Capture the cell that displays the provided text and extract its [x, y] central coordinate. 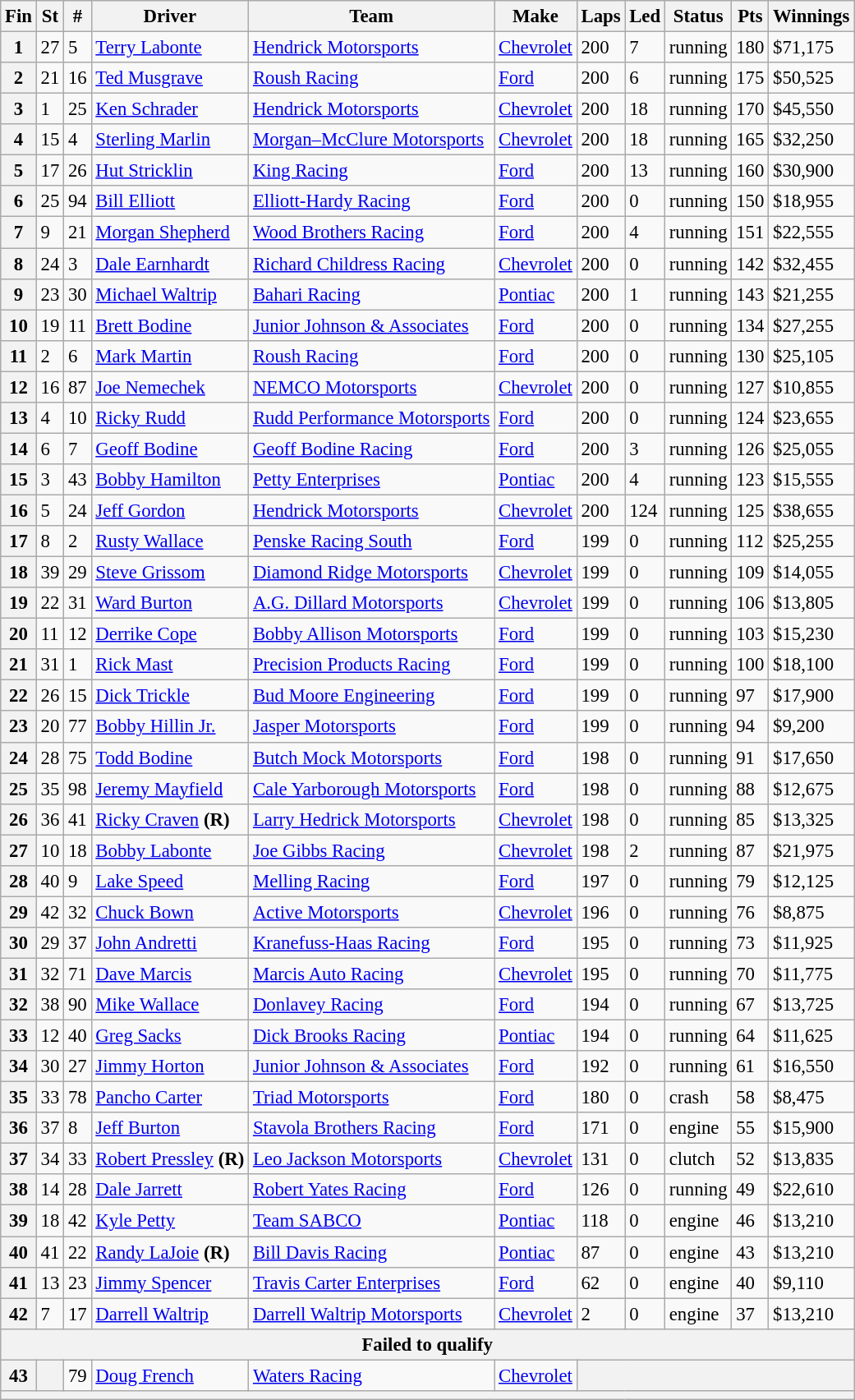
$11,775 [811, 974]
175 [751, 78]
Bobby Hamilton [170, 480]
192 [601, 1066]
$38,655 [811, 510]
150 [751, 201]
Sterling Marlin [170, 140]
Travis Carter Enterprises [371, 1283]
Hut Stricklin [170, 171]
151 [751, 233]
Joe Gibbs Racing [371, 850]
King Racing [371, 171]
55 [751, 1128]
Morgan Shepherd [170, 233]
Terry Labonte [170, 48]
Waters Racing [371, 1375]
$11,925 [811, 943]
Leo Jackson Motorsports [371, 1159]
$45,550 [811, 109]
Bahari Racing [371, 294]
John Andretti [170, 943]
Joe Nemechek [170, 387]
$11,625 [811, 1036]
Ted Musgrave [170, 78]
Cale Yarborough Motorsports [371, 789]
Team [371, 16]
Ward Burton [170, 603]
123 [751, 480]
$71,175 [811, 48]
Derrike Cope [170, 634]
Butch Mock Motorsports [371, 758]
Jeremy Mayfield [170, 789]
98 [77, 789]
Larry Hedrick Motorsports [371, 819]
$13,325 [811, 819]
134 [751, 325]
$18,100 [811, 665]
90 [77, 1005]
Bobby Labonte [170, 850]
Failed to qualify [427, 1344]
71 [77, 974]
$16,550 [811, 1066]
70 [751, 974]
118 [601, 1221]
Randy LaJoie (R) [170, 1252]
Dale Jarrett [170, 1190]
Diamond Ridge Motorsports [371, 573]
Stavola Brothers Racing [371, 1128]
Robert Yates Racing [371, 1190]
Mark Martin [170, 356]
46 [751, 1221]
73 [751, 943]
$15,555 [811, 480]
Jasper Motorsports [371, 727]
75 [77, 758]
Pancho Carter [170, 1098]
76 [751, 912]
112 [751, 541]
St [49, 16]
clutch [698, 1159]
Triad Motorsports [371, 1098]
Geoff Bodine Racing [371, 449]
$9,110 [811, 1283]
$32,455 [811, 264]
Ricky Craven (R) [170, 819]
$9,200 [811, 727]
Jeff Burton [170, 1128]
Led [646, 16]
Doug French [170, 1375]
$8,875 [811, 912]
Darrell Waltrip [170, 1314]
Driver [170, 16]
Donlavey Racing [371, 1005]
Penske Racing South [371, 541]
196 [601, 912]
Bill Elliott [170, 201]
Status [698, 16]
Morgan–McClure Motorsports [371, 140]
100 [751, 665]
Dick Trickle [170, 696]
Richard Childress Racing [371, 264]
$14,055 [811, 573]
$22,610 [811, 1190]
Lake Speed [170, 882]
143 [751, 294]
Pts [751, 16]
61 [751, 1066]
Rudd Performance Motorsports [371, 418]
$27,255 [811, 325]
Laps [601, 16]
Dick Brooks Racing [371, 1036]
Michael Waltrip [170, 294]
A.G. Dillard Motorsports [371, 603]
Mike Wallace [170, 1005]
Greg Sacks [170, 1036]
$15,230 [811, 634]
$23,655 [811, 418]
# [77, 16]
142 [751, 264]
$13,835 [811, 1159]
125 [751, 510]
103 [751, 634]
85 [751, 819]
Marcis Auto Racing [371, 974]
Active Motorsports [371, 912]
Melling Racing [371, 882]
$8,475 [811, 1098]
Dave Marcis [170, 974]
NEMCO Motorsports [371, 387]
88 [751, 789]
160 [751, 171]
Bill Davis Racing [371, 1252]
$15,900 [811, 1128]
$25,105 [811, 356]
Jeff Gordon [170, 510]
$25,055 [811, 449]
Petty Enterprises [371, 480]
64 [751, 1036]
Todd Bodine [170, 758]
Make [536, 16]
Elliott-Hardy Racing [371, 201]
170 [751, 109]
58 [751, 1098]
Kyle Petty [170, 1221]
97 [751, 696]
$17,650 [811, 758]
131 [601, 1159]
$12,675 [811, 789]
$18,955 [811, 201]
49 [751, 1190]
$12,125 [811, 882]
109 [751, 573]
67 [751, 1005]
Chuck Bown [170, 912]
Ricky Rudd [170, 418]
Darrell Waltrip Motorsports [371, 1314]
165 [751, 140]
106 [751, 603]
Wood Brothers Racing [371, 233]
127 [751, 387]
$25,255 [811, 541]
$17,900 [811, 696]
$32,250 [811, 140]
197 [601, 882]
Rusty Wallace [170, 541]
Jimmy Spencer [170, 1283]
Steve Grissom [170, 573]
91 [751, 758]
78 [77, 1098]
Ken Schrader [170, 109]
Kranefuss-Haas Racing [371, 943]
130 [751, 356]
Brett Bodine [170, 325]
52 [751, 1159]
$50,525 [811, 78]
$10,855 [811, 387]
$21,255 [811, 294]
77 [77, 727]
$13,805 [811, 603]
$21,975 [811, 850]
Winnings [811, 16]
Fin [19, 16]
Rick Mast [170, 665]
$22,555 [811, 233]
Bobby Hillin Jr. [170, 727]
Jimmy Horton [170, 1066]
171 [601, 1128]
Team SABCO [371, 1221]
crash [698, 1098]
$13,725 [811, 1005]
Bobby Allison Motorsports [371, 634]
Dale Earnhardt [170, 264]
Geoff Bodine [170, 449]
Precision Products Racing [371, 665]
Robert Pressley (R) [170, 1159]
$30,900 [811, 171]
Bud Moore Engineering [371, 696]
62 [601, 1283]
